Scan for the cell matching the given text and deliver its (x, y) coordinate at center. 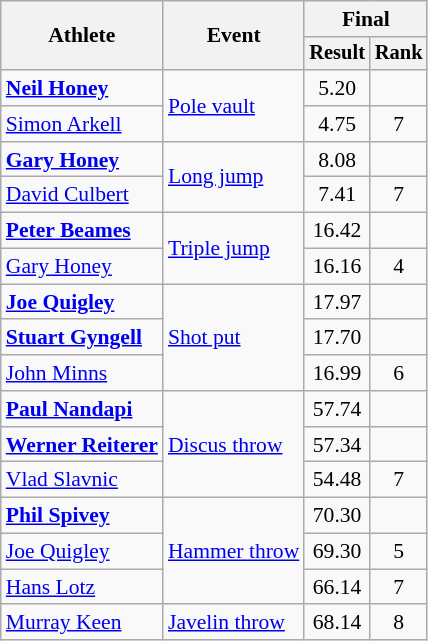
David Culbert (82, 195)
Hammer throw (234, 552)
16.16 (337, 267)
69.30 (337, 552)
4.75 (337, 124)
54.48 (337, 480)
4 (399, 267)
Neil Honey (82, 88)
Paul Nandapi (82, 409)
Stuart Gyngell (82, 338)
Peter Beames (82, 231)
Javelin throw (234, 623)
Athlete (82, 36)
68.14 (337, 623)
Pole vault (234, 106)
70.30 (337, 516)
16.99 (337, 373)
Result (337, 54)
17.70 (337, 338)
Triple jump (234, 248)
Final (366, 19)
John Minns (82, 373)
Vlad Slavnic (82, 480)
7.41 (337, 195)
Shot put (234, 338)
57.74 (337, 409)
5 (399, 552)
8 (399, 623)
6 (399, 373)
Event (234, 36)
Werner Reiterer (82, 445)
Phil Spivey (82, 516)
Murray Keen (82, 623)
Long jump (234, 178)
Simon Arkell (82, 124)
57.34 (337, 445)
Discus throw (234, 444)
Hans Lotz (82, 587)
66.14 (337, 587)
8.08 (337, 160)
16.42 (337, 231)
Rank (399, 54)
5.20 (337, 88)
17.97 (337, 302)
